Find where the given text appears and provide that cell's center as [X, Y] coordinate. 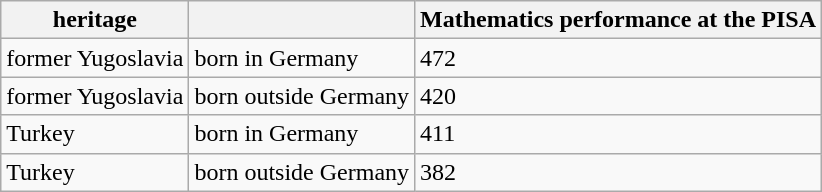
Mathematics performance at the PISA [618, 20]
420 [618, 96]
382 [618, 172]
heritage [95, 20]
411 [618, 134]
472 [618, 58]
